Return the (x, y) coordinate for the center point of the cell that contains the specified text.  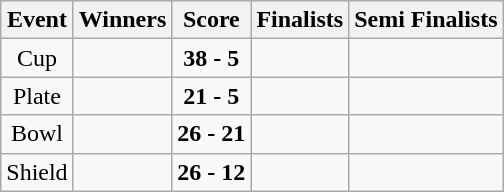
21 - 5 (212, 96)
Plate (37, 96)
Finalists (300, 20)
Semi Finalists (426, 20)
Winners (122, 20)
38 - 5 (212, 58)
Cup (37, 58)
26 - 12 (212, 172)
Shield (37, 172)
Event (37, 20)
26 - 21 (212, 134)
Score (212, 20)
Bowl (37, 134)
